Detect which cell encompasses the target text, then output its [X, Y] center coordinate. 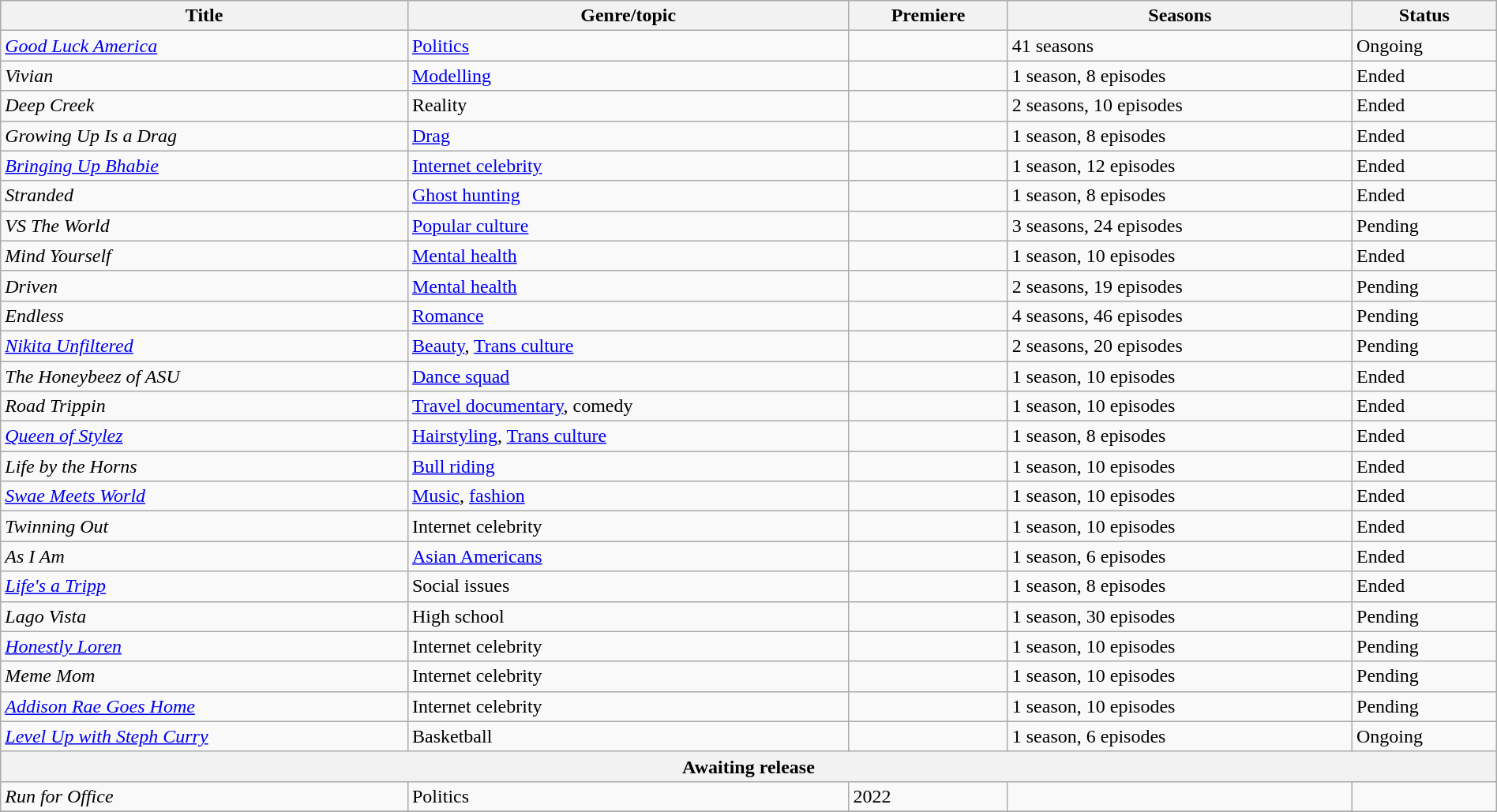
Asian Americans [628, 556]
Level Up with Steph Curry [204, 736]
Music, fashion [628, 496]
Honestly Loren [204, 646]
Mind Yourself [204, 256]
Twinning Out [204, 526]
Deep Creek [204, 106]
Social issues [628, 586]
Bringing Up Bhabie [204, 166]
Good Luck America [204, 46]
Premiere [929, 16]
Hairstyling, Trans culture [628, 436]
Beauty, Trans culture [628, 346]
4 seasons, 46 episodes [1180, 316]
Road Trippin [204, 406]
Bull riding [628, 466]
VS The World [204, 226]
Swae Meets World [204, 496]
2 seasons, 20 episodes [1180, 346]
Reality [628, 106]
Driven [204, 286]
Run for Office [204, 796]
High school [628, 616]
Growing Up Is a Drag [204, 136]
3 seasons, 24 episodes [1180, 226]
Basketball [628, 736]
Queen of Stylez [204, 436]
Endless [204, 316]
Travel documentary, comedy [628, 406]
The Honeybeez of ASU [204, 376]
Lago Vista [204, 616]
Popular culture [628, 226]
Drag [628, 136]
Seasons [1180, 16]
1 season, 30 episodes [1180, 616]
2 seasons, 19 episodes [1180, 286]
Vivian [204, 76]
Addison Rae Goes Home [204, 706]
Life's a Tripp [204, 586]
41 seasons [1180, 46]
Life by the Horns [204, 466]
Dance squad [628, 376]
Meme Mom [204, 676]
Romance [628, 316]
Nikita Unfiltered [204, 346]
Awaiting release [748, 766]
Modelling [628, 76]
2022 [929, 796]
1 season, 12 episodes [1180, 166]
Ghost hunting [628, 196]
Status [1424, 16]
Stranded [204, 196]
Title [204, 16]
Genre/topic [628, 16]
2 seasons, 10 episodes [1180, 106]
As I Am [204, 556]
